Pinpoint the cell where the given text exists, returning its [x, y] midpoint coordinate. 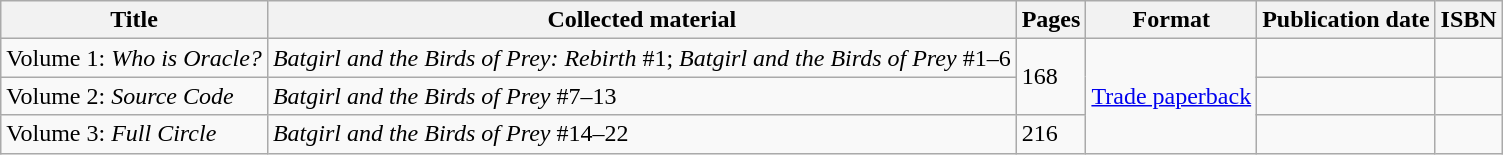
Volume 3: Full Circle [134, 134]
168 [1051, 77]
216 [1051, 134]
Title [134, 20]
Batgirl and the Birds of Prey #14–22 [642, 134]
Collected material [642, 20]
Batgirl and the Birds of Prey: Rebirth #1; Batgirl and the Birds of Prey #1–6 [642, 58]
ISBN [1468, 20]
Publication date [1346, 20]
Trade paperback [1172, 96]
Pages [1051, 20]
Batgirl and the Birds of Prey #7–13 [642, 96]
Volume 2: Source Code [134, 96]
Format [1172, 20]
Volume 1: Who is Oracle? [134, 58]
